For the text-containing cell, return its midpoint in [X, Y] coordinate format. 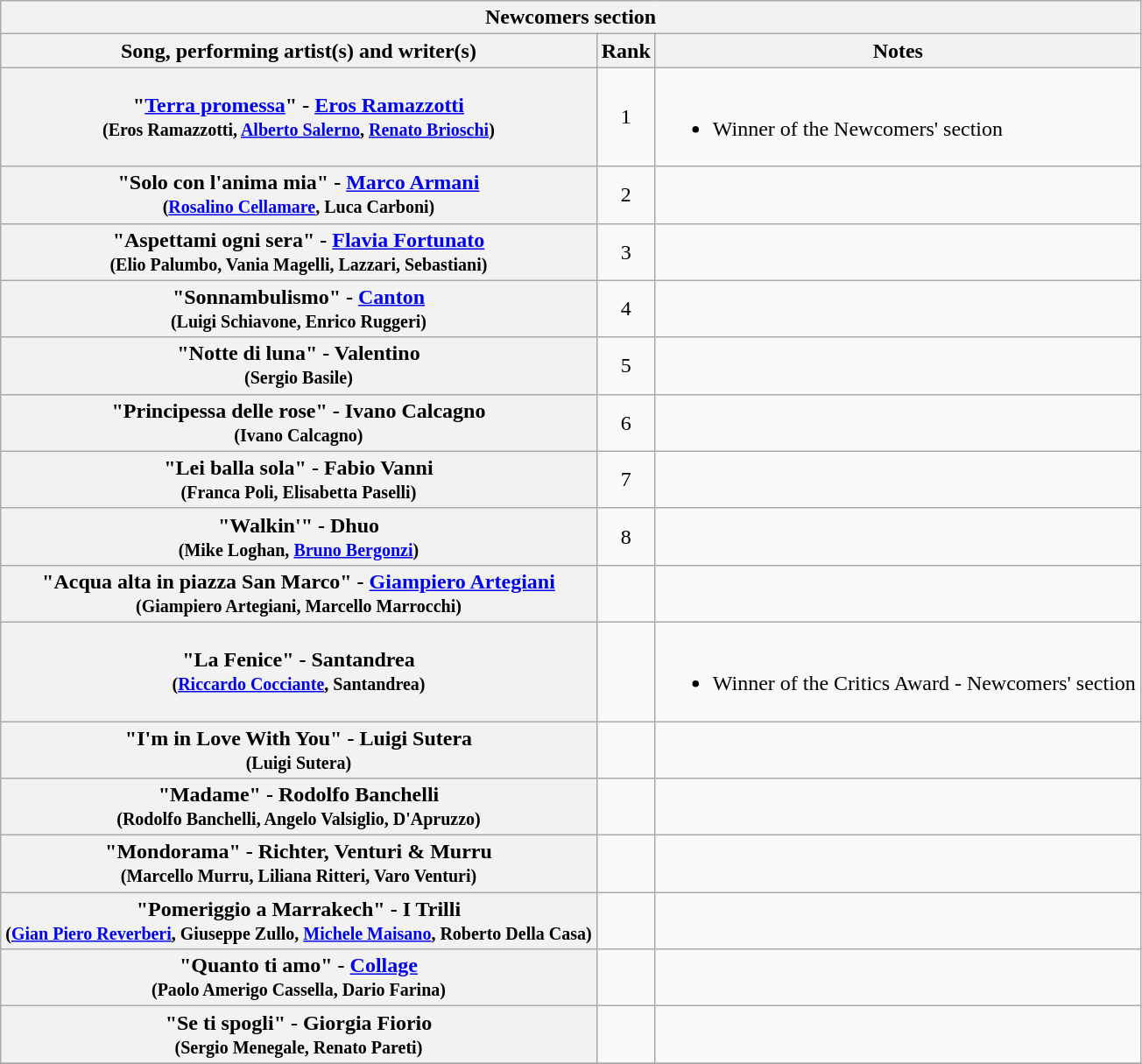
6 [625, 422]
"Solo con l'anima mia" - Marco Armani (Rosalino Cellamare, Luca Carboni) [299, 194]
Newcomers section [571, 18]
"Lei balla sola" - Fabio Vanni (Franca Poli, Elisabetta Paselli) [299, 480]
Winner of the Newcomers' section [898, 117]
7 [625, 480]
"Terra promessa" - Eros Ramazzotti (Eros Ramazzotti, Alberto Salerno, Renato Brioschi) [299, 117]
"Notte di luna" - Valentino (Sergio Basile) [299, 366]
"Principessa delle rose" - Ivano Calcagno (Ivano Calcagno) [299, 422]
"La Fenice" - Santandrea (Riccardo Cocciante, Santandrea) [299, 671]
Song, performing artist(s) and writer(s) [299, 51]
Notes [898, 51]
Winner of the Critics Award - Newcomers' section [898, 671]
"Pomeriggio a Marrakech" - I Trilli(Gian Piero Reverberi, Giuseppe Zullo, Michele Maisano, Roberto Della Casa) [299, 921]
"Walkin'" - Dhuo (Mike Loghan, Bruno Bergonzi) [299, 536]
3 [625, 252]
1 [625, 117]
"Mondorama" - Richter, Venturi & Murru (Marcello Murru, Liliana Ritteri, Varo Venturi) [299, 863]
Rank [625, 51]
"Aspettami ogni sera" - Flavia Fortunato(Elio Palumbo, Vania Magelli, Lazzari, Sebastiani) [299, 252]
"Se ti spogli" - Giorgia Fiorio (Sergio Menegale, Renato Pareti) [299, 1035]
"Sonnambulismo" - Canton (Luigi Schiavone, Enrico Ruggeri) [299, 308]
"Acqua alta in piazza San Marco" - Giampiero Artegiani (Giampiero Artegiani, Marcello Marrocchi) [299, 594]
5 [625, 366]
"Quanto ti amo" - Collage (Paolo Amerigo Cassella, Dario Farina) [299, 977]
"I'm in Love With You" - Luigi Sutera (Luigi Sutera) [299, 750]
4 [625, 308]
2 [625, 194]
8 [625, 536]
"Madame" - Rodolfo Banchelli (Rodolfo Banchelli, Angelo Valsiglio, D'Apruzzo) [299, 807]
